Return the [X, Y] coordinate for the center point of the cell that contains the specified text.  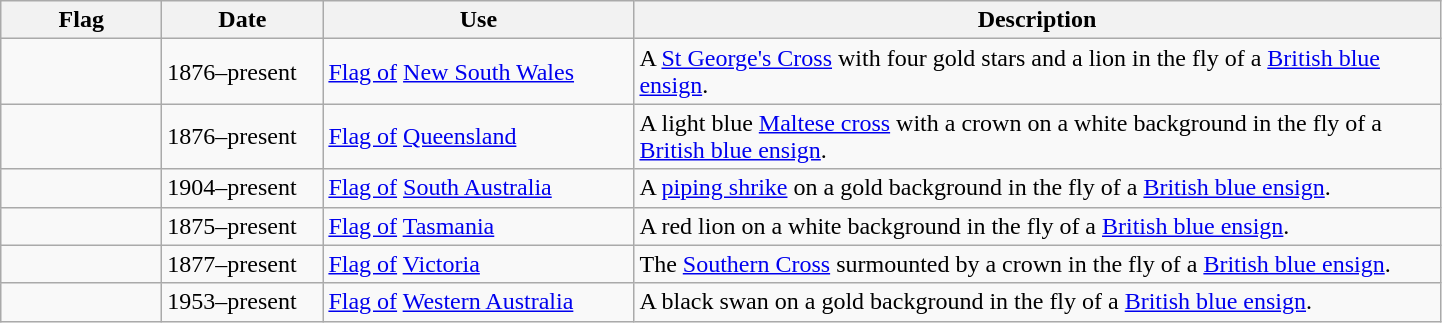
Date [242, 20]
The Southern Cross surmounted by a crown in the fly of a British blue ensign. [1037, 264]
Flag of Victoria [478, 264]
A red lion on a white background in the fly of a British blue ensign. [1037, 226]
A piping shrike on a gold background in the fly of a British blue ensign. [1037, 188]
Flag of South Australia [478, 188]
1877–present [242, 264]
1875–present [242, 226]
A light blue Maltese cross with a crown on a white background in the fly of a British blue ensign. [1037, 136]
Flag [82, 20]
1904–present [242, 188]
Flag of New South Wales [478, 72]
Description [1037, 20]
Flag of Tasmania [478, 226]
1953–present [242, 302]
A black swan on a gold background in the fly of a British blue ensign. [1037, 302]
Use [478, 20]
Flag of Western Australia [478, 302]
A St George's Cross with four gold stars and a lion in the fly of a British blue ensign. [1037, 72]
Flag of Queensland [478, 136]
